Scan for the cell matching the given text and deliver its (X, Y) coordinate at center. 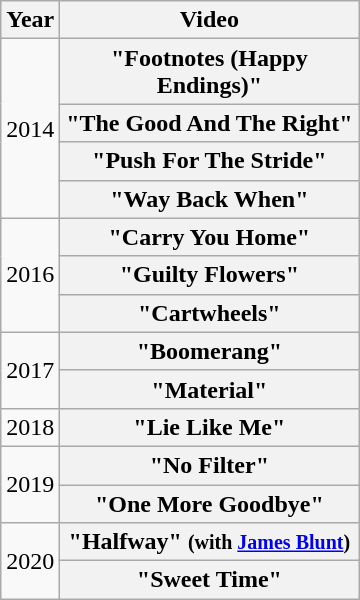
2017 (30, 370)
"Lie Like Me" (210, 427)
"Guilty Flowers" (210, 275)
"Boomerang" (210, 351)
"Material" (210, 389)
Year (30, 20)
2018 (30, 427)
2016 (30, 275)
"Push For The Stride" (210, 161)
"Cartwheels" (210, 313)
2020 (30, 561)
2014 (30, 128)
"No Filter" (210, 465)
"Sweet Time" (210, 580)
"Carry You Home" (210, 237)
"Footnotes (Happy Endings)" (210, 72)
Video (210, 20)
"The Good And The Right" (210, 123)
"One More Goodbye" (210, 503)
"Way Back When" (210, 199)
2019 (30, 484)
"Halfway" (with James Blunt) (210, 542)
